Find where the given text appears and provide that cell's center as (X, Y) coordinate. 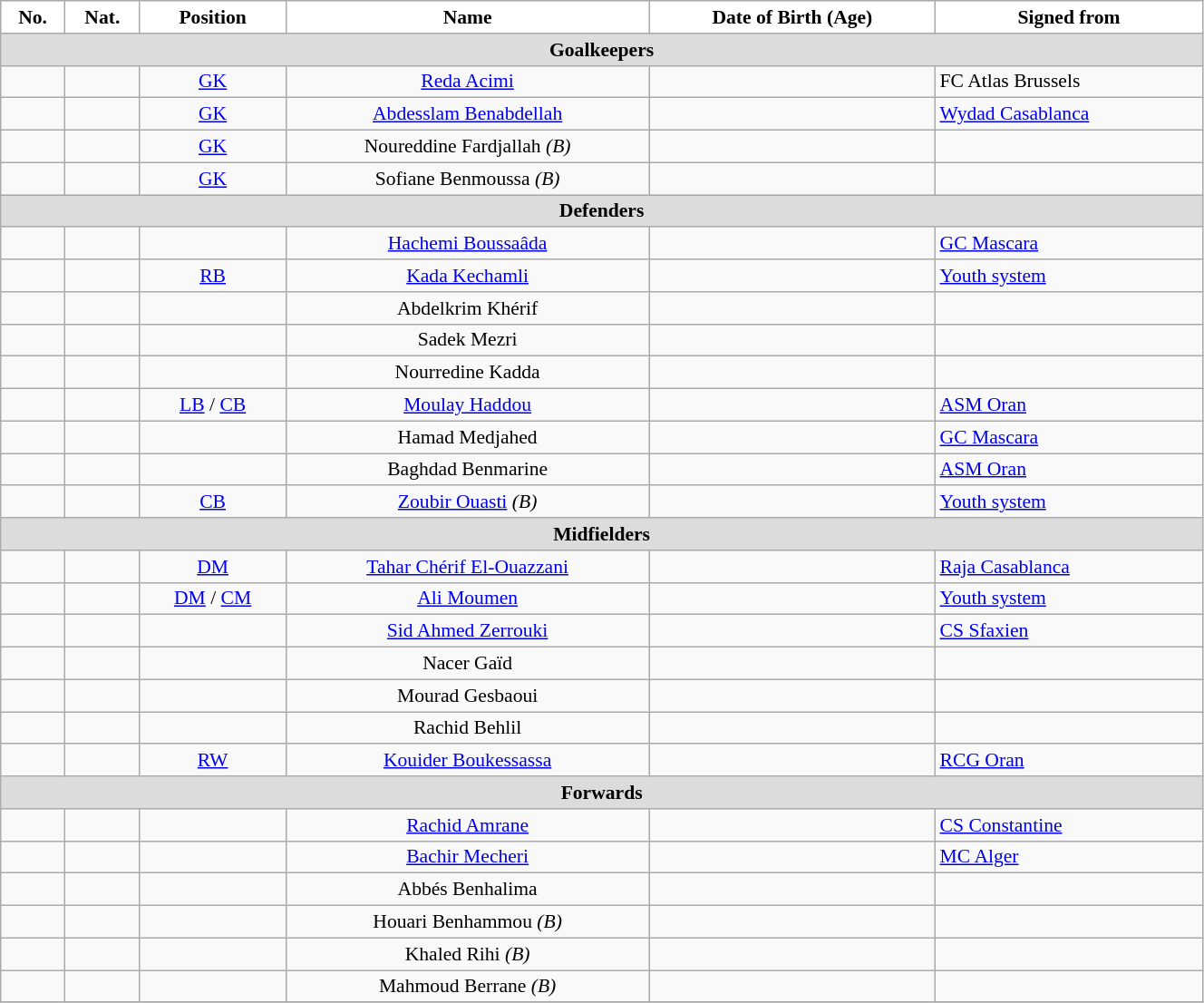
Mahmoud Berrane (B) (468, 987)
Kada Kechamli (468, 276)
Position (212, 17)
RCG Oran (1070, 761)
DM (212, 567)
CS Constantine (1070, 825)
Rachid Amrane (468, 825)
Nat. (102, 17)
CS Sfaxien (1070, 631)
Ali Moumen (468, 599)
Rachid Behlil (468, 728)
CB (212, 502)
Midfielders (602, 534)
Hamad Medjahed (468, 437)
Noureddine Fardjallah (B) (468, 147)
Hachemi Boussaâda (468, 244)
Sofiane Benmoussa (B) (468, 179)
Kouider Boukessassa (468, 761)
MC Alger (1070, 857)
LB / CB (212, 405)
Date of Birth (Age) (792, 17)
Nacer Gaïd (468, 664)
Abdelkrim Khérif (468, 308)
Wydad Casablanca (1070, 114)
Tahar Chérif El-Ouazzani (468, 567)
Houari Benhammou (B) (468, 922)
DM / CM (212, 599)
Name (468, 17)
Forwards (602, 793)
Signed from (1070, 17)
RW (212, 761)
No. (33, 17)
Mourad Gesbaoui (468, 696)
FC Atlas Brussels (1070, 82)
Abdesslam Benabdellah (468, 114)
Baghdad Benmarine (468, 470)
RB (212, 276)
Defenders (602, 211)
Khaled Rihi (B) (468, 954)
Reda Acimi (468, 82)
Goalkeepers (602, 50)
Sadek Mezri (468, 340)
Zoubir Ouasti (B) (468, 502)
Raja Casablanca (1070, 567)
Abbés Benhalima (468, 890)
Bachir Mecheri (468, 857)
Nourredine Kadda (468, 373)
Moulay Haddou (468, 405)
Sid Ahmed Zerrouki (468, 631)
